Identify which cell holds the provided text, then report its (x, y) central coordinate. 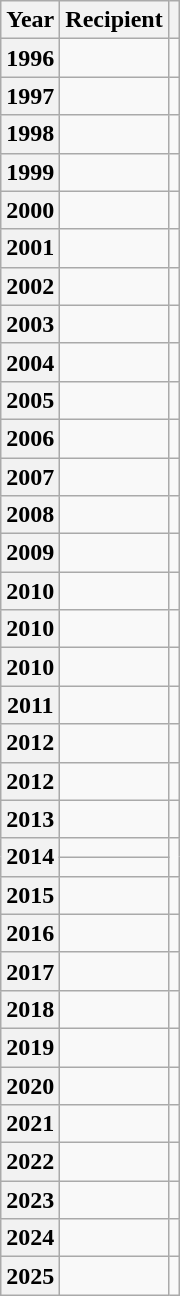
2000 (30, 210)
1998 (30, 134)
2009 (30, 553)
2016 (30, 933)
2001 (30, 248)
1997 (30, 96)
2025 (30, 1276)
2005 (30, 400)
1999 (30, 172)
2015 (30, 895)
2011 (30, 705)
2024 (30, 1238)
2006 (30, 438)
2018 (30, 1009)
2002 (30, 286)
1996 (30, 58)
2023 (30, 1200)
2019 (30, 1047)
2020 (30, 1085)
2004 (30, 362)
2008 (30, 515)
2003 (30, 324)
2014 (30, 857)
2017 (30, 971)
Recipient (114, 20)
2022 (30, 1162)
2013 (30, 819)
2021 (30, 1124)
2007 (30, 477)
Year (30, 20)
